Find where the given text appears and provide that cell's center as (x, y) coordinate. 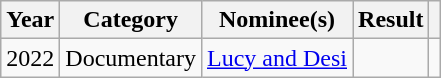
Documentary (131, 58)
Result (391, 20)
Year (30, 20)
Category (131, 20)
2022 (30, 58)
Lucy and Desi (276, 58)
Nominee(s) (276, 20)
